Pinpoint the cell where the given text exists, returning its (x, y) midpoint coordinate. 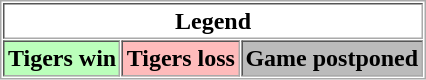
Tigers win (62, 58)
Game postponed (332, 58)
Legend (212, 21)
Tigers loss (180, 58)
